Output the (X, Y) coordinate of the center of the cell containing the given text.  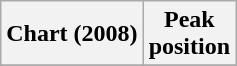
Chart (2008) (72, 34)
Peakposition (189, 34)
